Output the (x, y) coordinate of the center of the cell containing the given text.  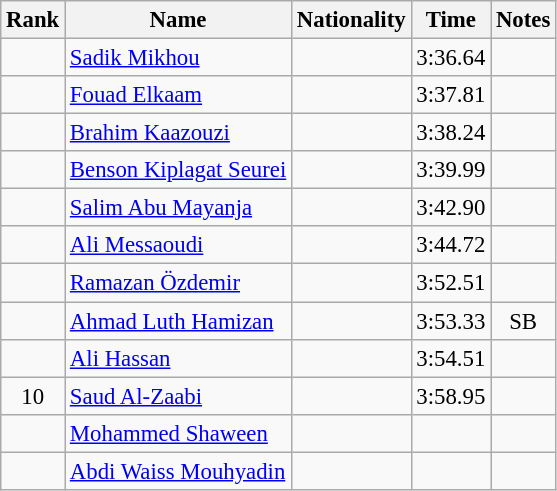
3:44.72 (451, 245)
3:52.51 (451, 283)
Time (451, 20)
Abdi Waiss Mouhyadin (178, 471)
10 (33, 396)
SB (524, 321)
3:37.81 (451, 95)
Fouad Elkaam (178, 95)
Benson Kiplagat Seurei (178, 170)
Ali Hassan (178, 358)
Brahim Kaazouzi (178, 133)
Saud Al-Zaabi (178, 396)
3:38.24 (451, 133)
Ali Messaoudi (178, 245)
3:53.33 (451, 321)
Notes (524, 20)
Ahmad Luth Hamizan (178, 321)
Mohammed Shaween (178, 433)
3:54.51 (451, 358)
3:58.95 (451, 396)
3:39.99 (451, 170)
Ramazan Özdemir (178, 283)
Sadik Mikhou (178, 58)
Nationality (352, 20)
Name (178, 20)
Salim Abu Mayanja (178, 208)
3:36.64 (451, 58)
Rank (33, 20)
3:42.90 (451, 208)
